Detect which cell encompasses the target text, then output its (x, y) center coordinate. 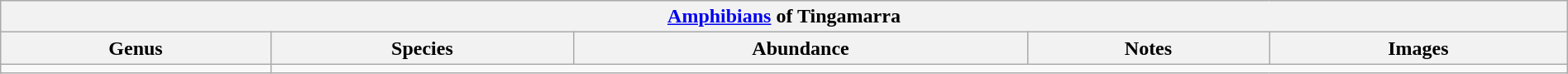
Species (422, 48)
Notes (1148, 48)
Amphibians of Tingamarra (784, 17)
Images (1419, 48)
Genus (136, 48)
Abundance (801, 48)
